Extract the (X, Y) coordinate from the center of the cell holding the provided text.  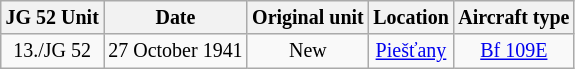
Bf 109E (514, 52)
New (308, 52)
Piešťany (410, 52)
Aircraft type (514, 18)
Date (176, 18)
Location (410, 18)
Original unit (308, 18)
JG 52 Unit (52, 18)
13./JG 52 (52, 52)
27 October 1941 (176, 52)
